Search for the cell housing the specified text and yield its (X, Y) center coordinate. 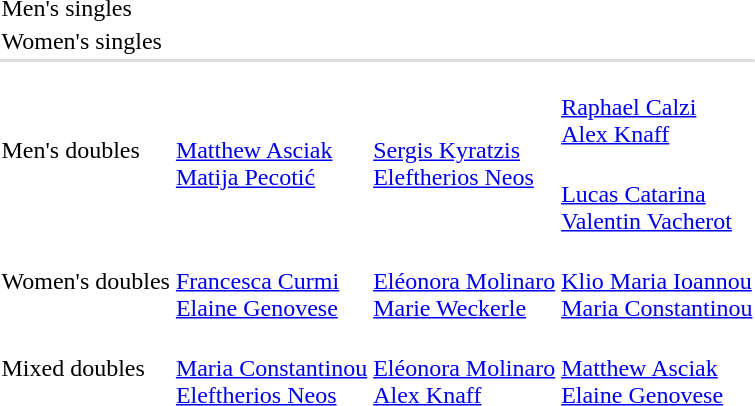
Klio Maria IoannouMaria Constantinou (657, 281)
Women's singles (86, 41)
Women's doubles (86, 281)
Lucas CatarinaValentin Vacherot (657, 194)
Sergis KyratzisEleftherios Neos (464, 150)
Men's doubles (86, 150)
Eléonora MolinaroMarie Weckerle (464, 281)
Francesca CurmiElaine Genovese (271, 281)
Matthew AsciakMatija Pecotić (271, 150)
Raphael CalziAlex Knaff (657, 107)
